Locate the cell with the specified text and output its [x, y] center coordinate. 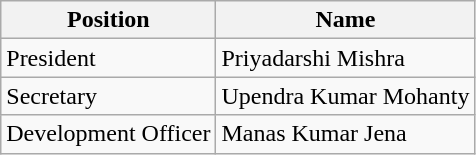
Upendra Kumar Mohanty [346, 96]
Secretary [108, 96]
Name [346, 20]
Development Officer [108, 134]
Priyadarshi Mishra [346, 58]
Position [108, 20]
Manas Kumar Jena [346, 134]
President [108, 58]
